Return (X, Y) of the center of cell containing provided text 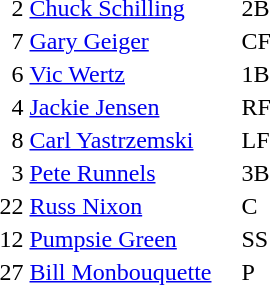
Pumpsie Green (132, 239)
Carl Yastrzemski (132, 140)
Pete Runnels (132, 173)
Gary Geiger (132, 41)
Russ Nixon (132, 206)
Vic Wertz (132, 74)
Jackie Jensen (132, 107)
